Extract the (x, y) coordinate from the center of the cell holding the provided text.  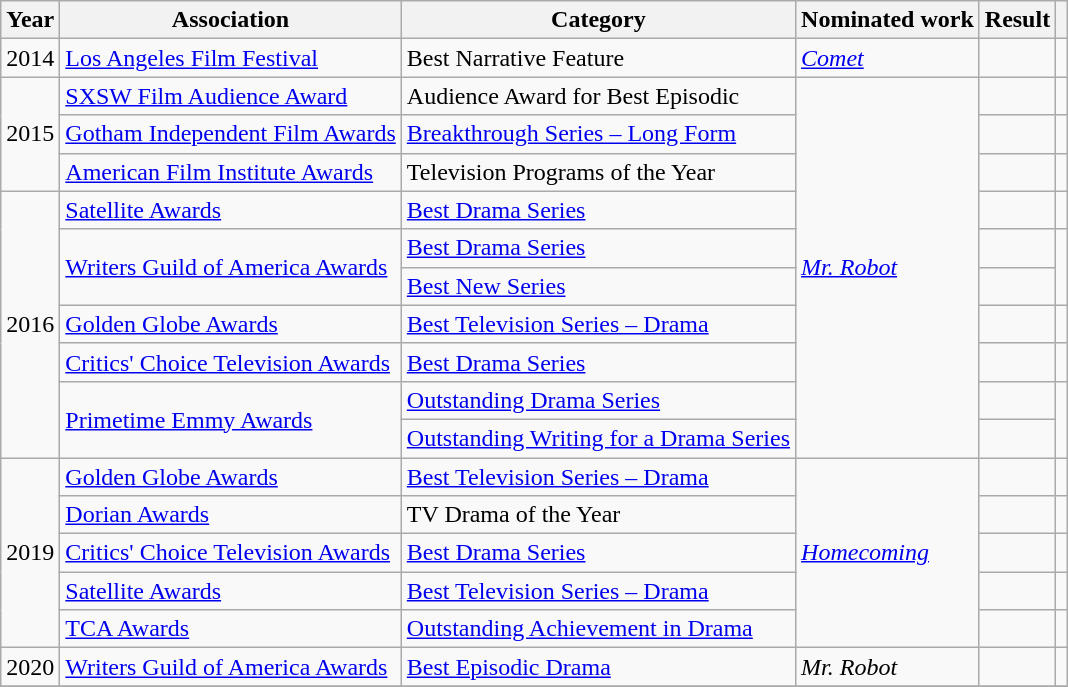
Gotham Independent Film Awards (230, 134)
Primetime Emmy Awards (230, 419)
2020 (30, 667)
2019 (30, 553)
Best Episodic Drama (598, 667)
Homecoming (888, 553)
Result (1017, 20)
Breakthrough Series – Long Form (598, 134)
Los Angeles Film Festival (230, 58)
Outstanding Writing for a Drama Series (598, 438)
Outstanding Achievement in Drama (598, 629)
Nominated work (888, 20)
American Film Institute Awards (230, 172)
Best Narrative Feature (598, 58)
TV Drama of the Year (598, 515)
Association (230, 20)
Outstanding Drama Series (598, 400)
2015 (30, 134)
Best New Series (598, 286)
Comet (888, 58)
Year (30, 20)
Category (598, 20)
2014 (30, 58)
Television Programs of the Year (598, 172)
2016 (30, 324)
Audience Award for Best Episodic (598, 96)
SXSW Film Audience Award (230, 96)
Dorian Awards (230, 515)
TCA Awards (230, 629)
